Return the (X, Y) coordinate for the center point of the cell that contains the specified text.  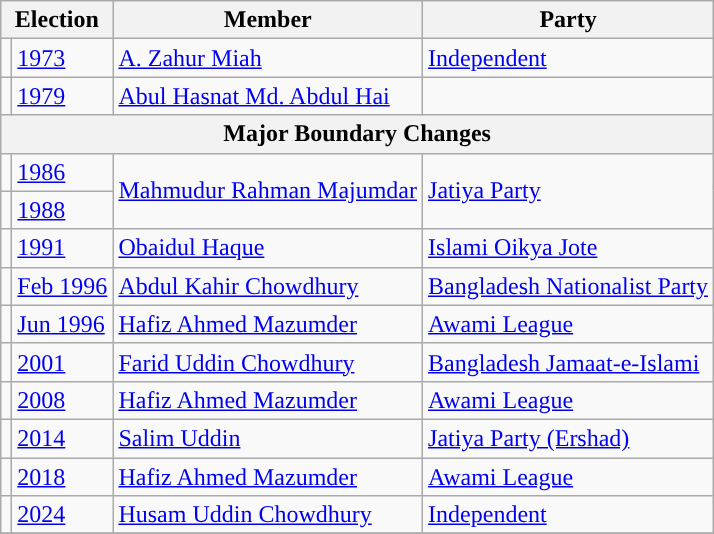
Husam Uddin Chowdhury (268, 515)
1988 (62, 210)
Farid Uddin Chowdhury (268, 362)
Mahmudur Rahman Majumdar (268, 191)
Obaidul Haque (268, 248)
2014 (62, 438)
1973 (62, 58)
2018 (62, 477)
Abdul Kahir Chowdhury (268, 286)
Abul Hasnat Md. Abdul Hai (268, 96)
1991 (62, 248)
1979 (62, 96)
Jun 1996 (62, 324)
2008 (62, 400)
1986 (62, 172)
Member (268, 20)
Bangladesh Nationalist Party (568, 286)
Election (57, 20)
Salim Uddin (268, 438)
Major Boundary Changes (358, 134)
2001 (62, 362)
Islami Oikya Jote (568, 248)
Jatiya Party (568, 191)
Party (568, 20)
2024 (62, 515)
Bangladesh Jamaat-e-Islami (568, 362)
Feb 1996 (62, 286)
A. Zahur Miah (268, 58)
Jatiya Party (Ershad) (568, 438)
